Determine the (X, Y) coordinate at the center of the cell enclosing the given text.  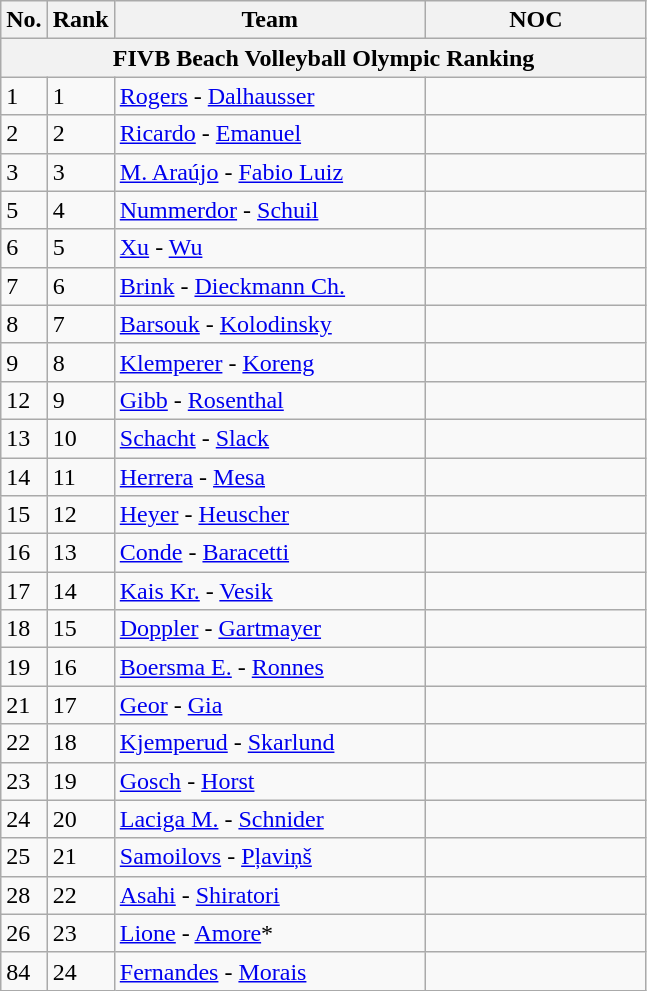
26 (24, 933)
Gosch - Horst (270, 781)
28 (24, 895)
Herrera - Mesa (270, 477)
Klemperer - Koreng (270, 362)
FIVB Beach Volleyball Olympic Ranking (324, 58)
Nummerdor - Schuil (270, 210)
Brink - Dieckmann Ch. (270, 286)
Asahi - Shiratori (270, 895)
Team (270, 20)
20 (80, 819)
11 (80, 477)
Heyer - Heuscher (270, 515)
Doppler - Gartmayer (270, 629)
Schacht - Slack (270, 438)
84 (24, 971)
Fernandes - Morais (270, 971)
Xu - Wu (270, 248)
NOC (536, 20)
Rogers - Dalhausser (270, 96)
Kjemperud - Skarlund (270, 743)
M. Araújo - Fabio Luiz (270, 172)
Gibb - Rosenthal (270, 400)
Conde - Baracetti (270, 553)
Boersma E. - Ronnes (270, 667)
Kais Kr. - Vesik (270, 591)
Laciga M. - Schnider (270, 819)
Lione - Amore* (270, 933)
Ricardo - Emanuel (270, 134)
No. (24, 20)
25 (24, 857)
Barsouk - Kolodinsky (270, 324)
Geor - Gia (270, 705)
10 (80, 438)
Samoilovs - Pļaviņš (270, 857)
4 (80, 210)
Rank (80, 20)
